Detect which cell encompasses the target text, then output its (x, y) center coordinate. 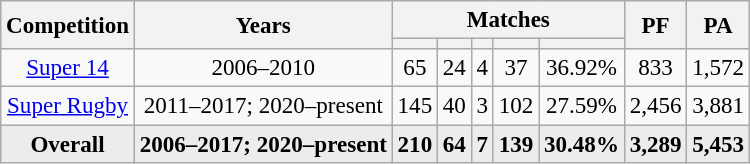
210 (414, 144)
37 (516, 68)
102 (516, 106)
3,881 (718, 106)
PF (656, 25)
7 (482, 144)
2006–2017; 2020–present (263, 144)
PA (718, 25)
24 (455, 68)
833 (656, 68)
65 (414, 68)
145 (414, 106)
139 (516, 144)
2011–2017; 2020–present (263, 106)
2006–2010 (263, 68)
3,289 (656, 144)
4 (482, 68)
Matches (508, 20)
2,456 (656, 106)
30.48% (582, 144)
5,453 (718, 144)
36.92% (582, 68)
64 (455, 144)
Overall (68, 144)
1,572 (718, 68)
Competition (68, 25)
3 (482, 106)
Super 14 (68, 68)
Years (263, 25)
27.59% (582, 106)
40 (455, 106)
Super Rugby (68, 106)
